Provide the (x, y) coordinate of the cell's center where the given text is located.  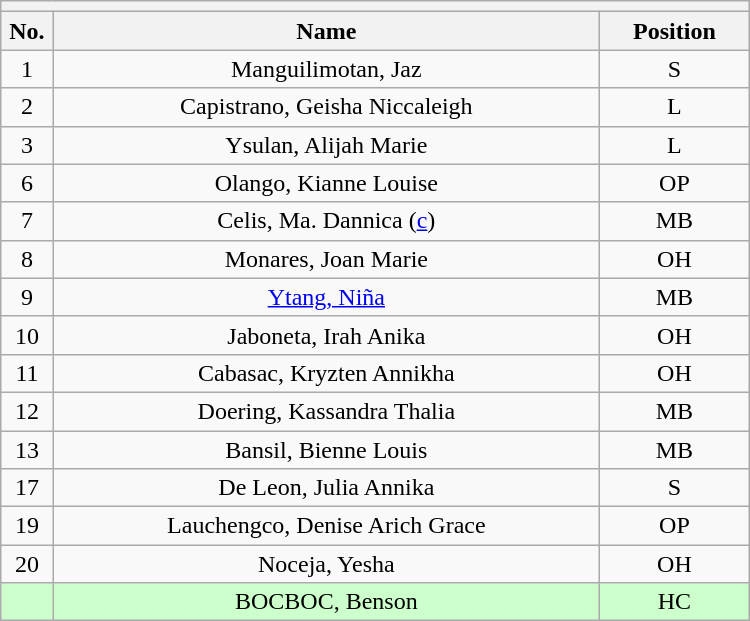
Monares, Joan Marie (326, 259)
Lauchengco, Denise Arich Grace (326, 526)
No. (27, 31)
Ytang, Niña (326, 297)
7 (27, 221)
12 (27, 411)
8 (27, 259)
2 (27, 107)
Celis, Ma. Dannica (c) (326, 221)
Jaboneta, Irah Anika (326, 335)
BOCBOC, Benson (326, 602)
Olango, Kianne Louise (326, 183)
Manguilimotan, Jaz (326, 69)
19 (27, 526)
1 (27, 69)
13 (27, 449)
HC (675, 602)
20 (27, 564)
10 (27, 335)
3 (27, 145)
De Leon, Julia Annika (326, 488)
Name (326, 31)
Noceja, Yesha (326, 564)
Cabasac, Kryzten Annikha (326, 373)
6 (27, 183)
Position (675, 31)
11 (27, 373)
9 (27, 297)
Capistrano, Geisha Niccaleigh (326, 107)
17 (27, 488)
Ysulan, Alijah Marie (326, 145)
Doering, Kassandra Thalia (326, 411)
Bansil, Bienne Louis (326, 449)
